Identify which cell holds the provided text, then report its (x, y) central coordinate. 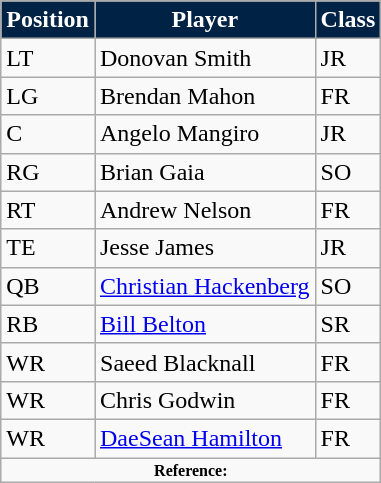
Brian Gaia (204, 172)
Jesse James (204, 248)
Bill Belton (204, 324)
Saeed Blacknall (204, 362)
Position (48, 20)
QB (48, 286)
RT (48, 210)
RG (48, 172)
DaeSean Hamilton (204, 438)
Donovan Smith (204, 58)
LG (48, 96)
RB (48, 324)
Brendan Mahon (204, 96)
LT (48, 58)
Class (348, 20)
Player (204, 20)
Andrew Nelson (204, 210)
SR (348, 324)
C (48, 134)
TE (48, 248)
Reference: (191, 470)
Chris Godwin (204, 400)
Christian Hackenberg (204, 286)
Angelo Mangiro (204, 134)
